Detect which cell encompasses the target text, then output its (x, y) center coordinate. 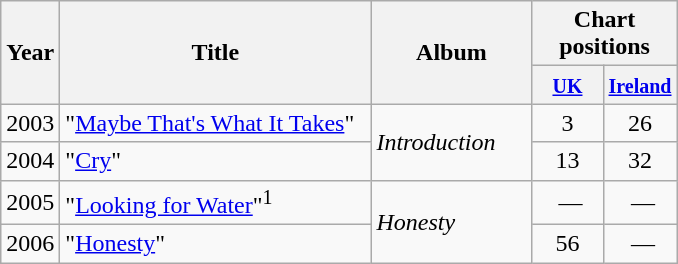
13 (568, 161)
56 (568, 244)
Album (452, 52)
2004 (30, 161)
UK (568, 85)
Chart positions (604, 34)
2006 (30, 244)
Title (216, 52)
"Looking for Water"1 (216, 202)
Introduction (452, 142)
"Honesty" (216, 244)
"Cry" (216, 161)
"Maybe That's What It Takes" (216, 123)
2005 (30, 202)
Ireland (640, 85)
3 (568, 123)
Year (30, 52)
26 (640, 123)
32 (640, 161)
2003 (30, 123)
Honesty (452, 222)
